From the cell containing the given text, extract its center point as [X, Y] coordinate. 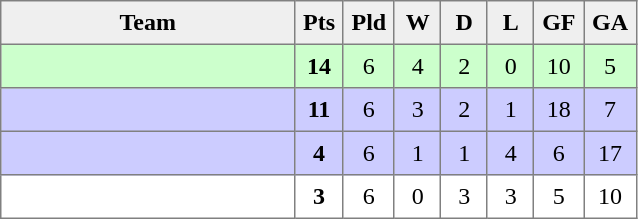
L [510, 23]
11 [319, 110]
W [417, 23]
GF [559, 23]
18 [559, 110]
D [464, 23]
17 [610, 153]
Team [148, 23]
Pld [368, 23]
GA [610, 23]
14 [319, 66]
Pts [319, 23]
7 [610, 110]
